Pinpoint the cell where the given text exists, returning its (x, y) midpoint coordinate. 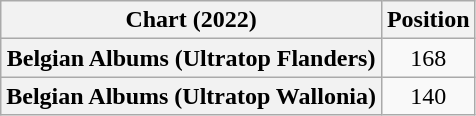
Chart (2022) (192, 20)
Belgian Albums (Ultratop Wallonia) (192, 96)
Belgian Albums (Ultratop Flanders) (192, 58)
168 (428, 58)
140 (428, 96)
Position (428, 20)
